Locate the cell with the specified text and output its (X, Y) center coordinate. 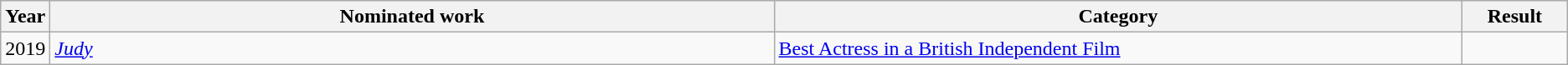
Year (25, 17)
Judy (412, 48)
Nominated work (412, 17)
2019 (25, 48)
Result (1515, 17)
Best Actress in a British Independent Film (1118, 48)
Category (1118, 17)
